Detect which cell encompasses the target text, then output its (x, y) center coordinate. 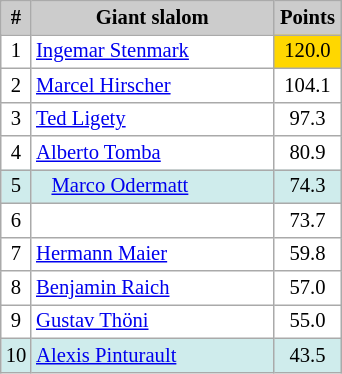
# (16, 17)
55.0 (307, 321)
8 (16, 287)
3 (16, 119)
10 (16, 355)
Benjamin Raich (152, 287)
74.3 (307, 186)
Giant slalom (152, 17)
7 (16, 254)
Ted Ligety (152, 119)
59.8 (307, 254)
104.1 (307, 85)
5 (16, 186)
43.5 (307, 355)
97.3 (307, 119)
Marcel Hirscher (152, 85)
Points (307, 17)
Hermann Maier (152, 254)
Alberto Tomba (152, 153)
Alexis Pinturault (152, 355)
4 (16, 153)
Gustav Thöni (152, 321)
6 (16, 220)
80.9 (307, 153)
1 (16, 51)
Marco Odermatt (152, 186)
9 (16, 321)
Ingemar Stenmark (152, 51)
73.7 (307, 220)
2 (16, 85)
57.0 (307, 287)
120.0 (307, 51)
